Extract the (x, y) coordinate from the center of the cell holding the provided text.  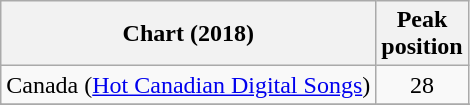
Peakposition (422, 34)
Canada (Hot Canadian Digital Songs) (188, 85)
28 (422, 85)
Chart (2018) (188, 34)
